Extract the (X, Y) coordinate from the center of the cell holding the provided text.  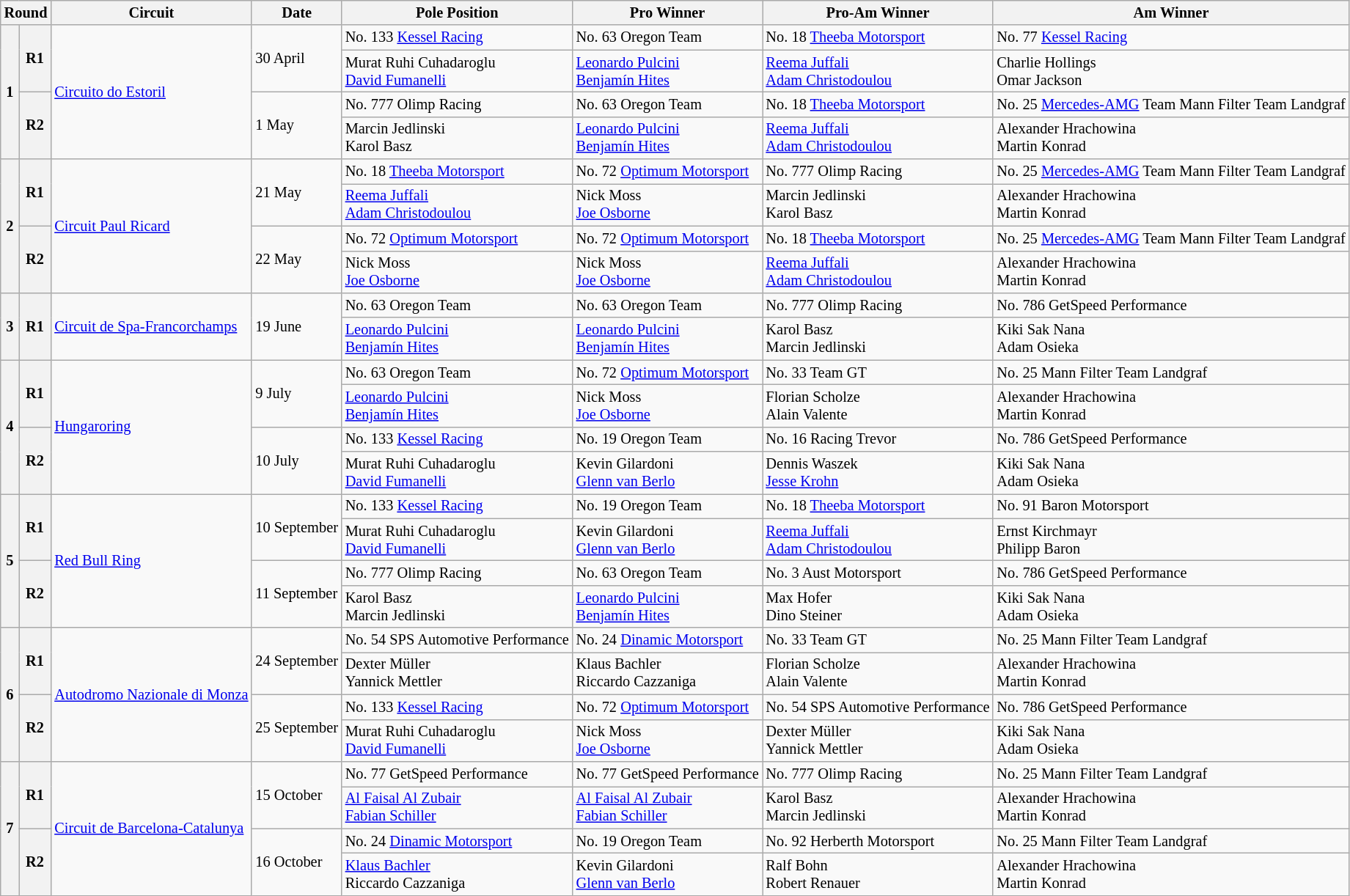
22 May (296, 260)
No. 92 Herberth Motorsport (878, 841)
5 (10, 560)
1 May (296, 125)
Round (26, 12)
Ralf Bohn Robert Renauer (878, 874)
2 (10, 226)
Circuit (151, 12)
Circuit de Spa-Francorchamps (151, 326)
7 (10, 829)
Circuito do Estoril (151, 92)
Pole Position (458, 12)
4 (10, 427)
Pro-Am Winner (878, 12)
Circuit de Barcelona-Catalunya (151, 829)
21 May (296, 192)
Max Hofer Dino Steiner (878, 606)
11 September (296, 594)
Ernst Kirchmayr Philipp Baron (1170, 540)
Dennis Waszek Jesse Krohn (878, 473)
No. 91 Baron Motorsport (1170, 506)
Charlie Hollings Omar Jackson (1170, 71)
24 September (296, 661)
Circuit Paul Ricard (151, 226)
3 (10, 326)
10 July (296, 460)
Am Winner (1170, 12)
25 September (296, 727)
10 September (296, 526)
No. 77 Kessel Racing (1170, 37)
Red Bull Ring (151, 560)
1 (10, 92)
19 June (296, 326)
30 April (296, 59)
16 October (296, 862)
No. 3 Aust Motorsport (878, 573)
Autodromo Nazionale di Monza (151, 695)
9 July (296, 393)
15 October (296, 795)
Date (296, 12)
6 (10, 695)
Pro Winner (667, 12)
Hungaroring (151, 427)
No. 16 Racing Trevor (878, 439)
